From the cell containing the given text, extract its center point as (X, Y) coordinate. 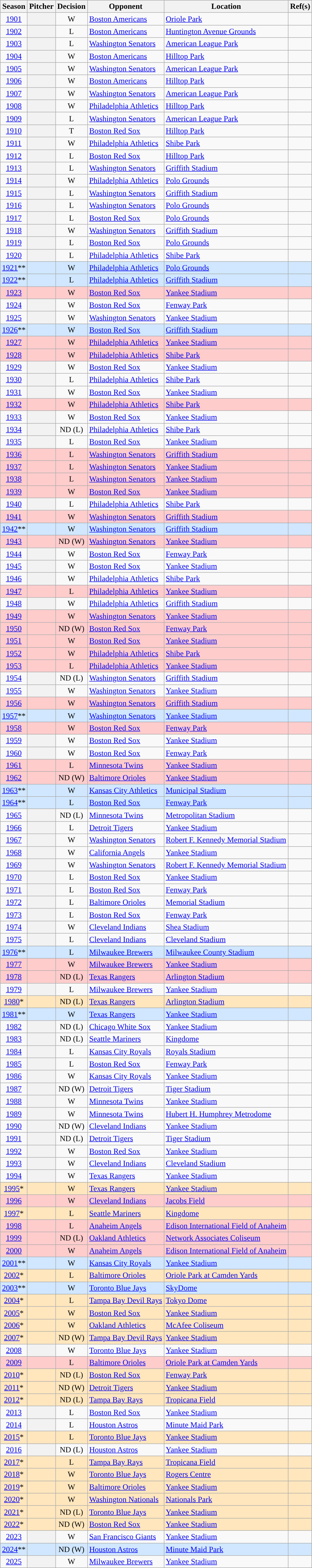
1922** (14, 280)
Milwaukee County Stadium (226, 952)
1948 (14, 604)
2003** (14, 1288)
1911 (14, 143)
1926** (14, 330)
1907 (14, 93)
Washington Nationals (126, 1499)
1999 (14, 1238)
1960 (14, 753)
1956 (14, 703)
Kansas City Athletics (126, 790)
1924 (14, 305)
1904 (14, 56)
2015* (14, 1437)
1955 (14, 691)
1978 (14, 977)
Huntington Avenue Grounds (226, 31)
1991 (14, 1138)
1933 (14, 417)
1916 (14, 206)
1974 (14, 927)
1966 (14, 828)
SkyDome (226, 1288)
2006* (14, 1325)
2002* (14, 1275)
2021* (14, 1512)
1935 (14, 442)
1954 (14, 678)
1918 (14, 230)
1910 (14, 131)
California Angels (126, 852)
2013 (14, 1412)
1945 (14, 566)
Ref(s) (300, 7)
1993 (14, 1164)
1997* (14, 1213)
1995* (14, 1189)
1998 (14, 1226)
1983 (14, 1039)
2005* (14, 1313)
2001** (14, 1263)
1977 (14, 965)
Opponent (126, 7)
1915 (14, 193)
Royals Stadium (226, 1052)
1985 (14, 1064)
1934 (14, 430)
1947 (14, 591)
1984 (14, 1052)
1951 (14, 641)
Metropolitan Stadium (226, 815)
1932 (14, 405)
1939 (14, 492)
Chicago White Sox (126, 1027)
2017* (14, 1462)
1929 (14, 367)
1902 (14, 31)
Nationals Park (226, 1499)
1969 (14, 865)
Hubert H. Humphrey Metrodome (226, 1114)
1964** (14, 803)
2019* (14, 1487)
2025 (14, 1562)
1901 (14, 19)
1913 (14, 168)
1941 (14, 516)
1903 (14, 44)
Network Associates Coliseum (226, 1238)
2020* (14, 1499)
2000 (14, 1251)
1961 (14, 766)
1923 (14, 293)
1958 (14, 728)
2022* (14, 1524)
1981** (14, 1014)
1988 (14, 1101)
1909 (14, 118)
2011* (14, 1388)
Rogers Centre (226, 1475)
Oriole Park (226, 19)
1972 (14, 902)
Tokyo Dome (226, 1300)
1996 (14, 1201)
1989 (14, 1114)
Decision (72, 7)
1914 (14, 181)
1940 (14, 504)
1976** (14, 952)
1990 (14, 1126)
1962 (14, 778)
1905 (14, 69)
1980* (14, 1002)
1973 (14, 915)
Season (14, 7)
1927 (14, 342)
1994 (14, 1176)
1917 (14, 218)
1957** (14, 716)
2018* (14, 1475)
1925 (14, 317)
Municipal Stadium (226, 790)
1942** (14, 529)
1921** (14, 268)
1975 (14, 939)
2008 (14, 1350)
1965 (14, 815)
1931 (14, 392)
1928 (14, 355)
1952 (14, 653)
2010* (14, 1375)
Jacobs Field (226, 1201)
Memorial Stadium (226, 902)
T (72, 131)
1949 (14, 616)
Shea Stadium (226, 927)
2007* (14, 1338)
2009 (14, 1363)
1970 (14, 877)
1950 (14, 629)
1944 (14, 554)
1986 (14, 1076)
1938 (14, 479)
1987 (14, 1089)
2016 (14, 1450)
1967 (14, 840)
1930 (14, 380)
1953 (14, 666)
1959 (14, 740)
Pitcher (42, 7)
2024** (14, 1549)
1982 (14, 1027)
1946 (14, 579)
1971 (14, 890)
1937 (14, 467)
1979 (14, 989)
McAfee Coliseum (226, 1325)
2004* (14, 1300)
1968 (14, 852)
1919 (14, 243)
1920 (14, 255)
1943 (14, 541)
1936 (14, 454)
2023 (14, 1537)
1963** (14, 790)
2014 (14, 1425)
Location (226, 7)
2012* (14, 1400)
1908 (14, 106)
1912 (14, 156)
1906 (14, 81)
1992 (14, 1151)
San Francisco Giants (126, 1537)
